Pinpoint the cell where the given text exists, returning its (X, Y) midpoint coordinate. 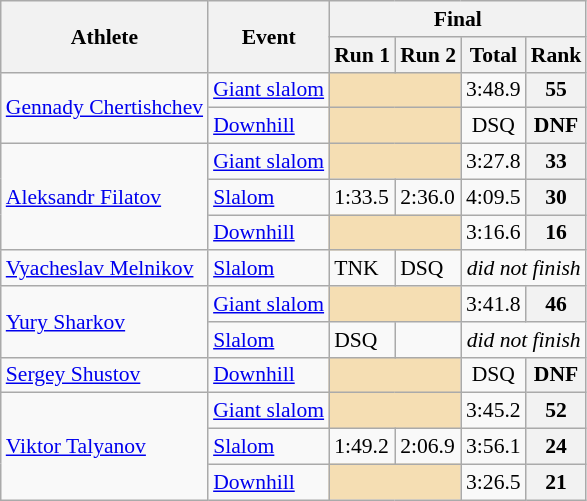
Total (494, 55)
Aleksandr Filatov (104, 198)
3:27.8 (494, 162)
Final (458, 19)
Athlete (104, 36)
Gennady Chertishchev (104, 108)
3:26.5 (494, 482)
Run 1 (362, 55)
Rank (556, 55)
46 (556, 304)
52 (556, 411)
24 (556, 447)
3:41.8 (494, 304)
2:36.0 (428, 197)
4:09.5 (494, 197)
30 (556, 197)
3:48.9 (494, 90)
2:06.9 (428, 447)
TNK (362, 269)
Viktor Talyanov (104, 446)
33 (556, 162)
16 (556, 233)
Vyacheslav Melnikov (104, 269)
Run 2 (428, 55)
3:45.2 (494, 411)
1:49.2 (362, 447)
3:16.6 (494, 233)
55 (556, 90)
1:33.5 (362, 197)
Sergey Shustov (104, 375)
Yury Sharkov (104, 322)
21 (556, 482)
3:56.1 (494, 447)
Event (268, 36)
